From the cell containing the given text, extract its center point as (X, Y) coordinate. 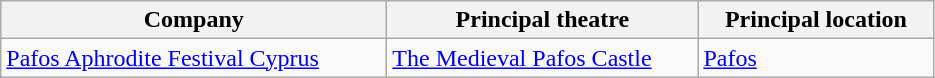
Principal location (816, 20)
The Medieval Pafos Castle (542, 58)
Company (194, 20)
Principal theatre (542, 20)
Pafos Aphrodite Festival Cyprus (194, 58)
Pafos (816, 58)
